Locate the cell with the specified text and output its (X, Y) center coordinate. 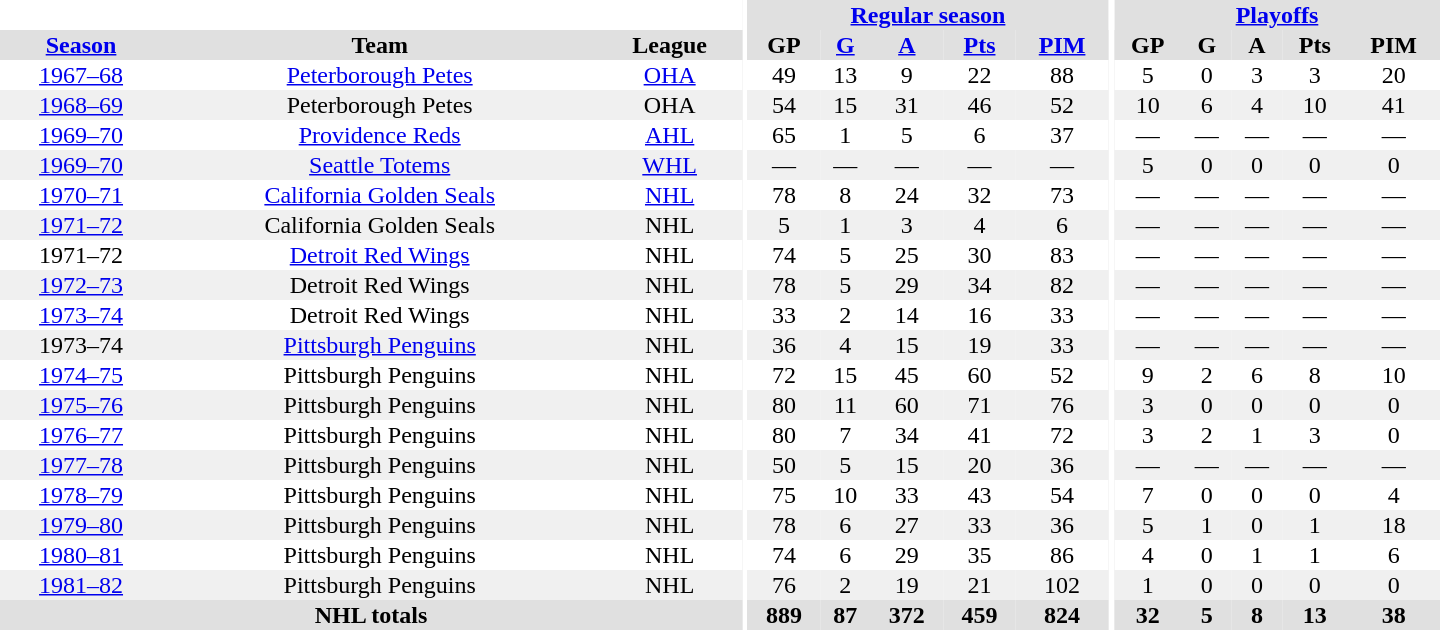
30 (980, 255)
25 (908, 255)
87 (845, 615)
82 (1062, 285)
75 (784, 495)
1967–68 (81, 75)
1979–80 (81, 525)
38 (1394, 615)
35 (980, 555)
1977–78 (81, 465)
86 (1062, 555)
88 (1062, 75)
Season (81, 45)
16 (980, 315)
71 (980, 405)
1980–81 (81, 555)
65 (784, 135)
AHL (670, 135)
45 (908, 375)
11 (845, 405)
46 (980, 105)
1978–79 (81, 495)
Providence Reds (380, 135)
27 (908, 525)
24 (908, 195)
1972–73 (81, 285)
1968–69 (81, 105)
49 (784, 75)
18 (1394, 525)
Team (380, 45)
21 (980, 585)
NHL totals (371, 615)
Playoffs (1277, 15)
31 (908, 105)
1975–76 (81, 405)
824 (1062, 615)
14 (908, 315)
22 (980, 75)
43 (980, 495)
WHL (670, 165)
1981–82 (81, 585)
1976–77 (81, 435)
Seattle Totems (380, 165)
459 (980, 615)
73 (1062, 195)
Regular season (928, 15)
37 (1062, 135)
372 (908, 615)
1974–75 (81, 375)
102 (1062, 585)
889 (784, 615)
League (670, 45)
83 (1062, 255)
50 (784, 465)
1970–71 (81, 195)
